For the text-containing cell, return its midpoint in (x, y) coordinate format. 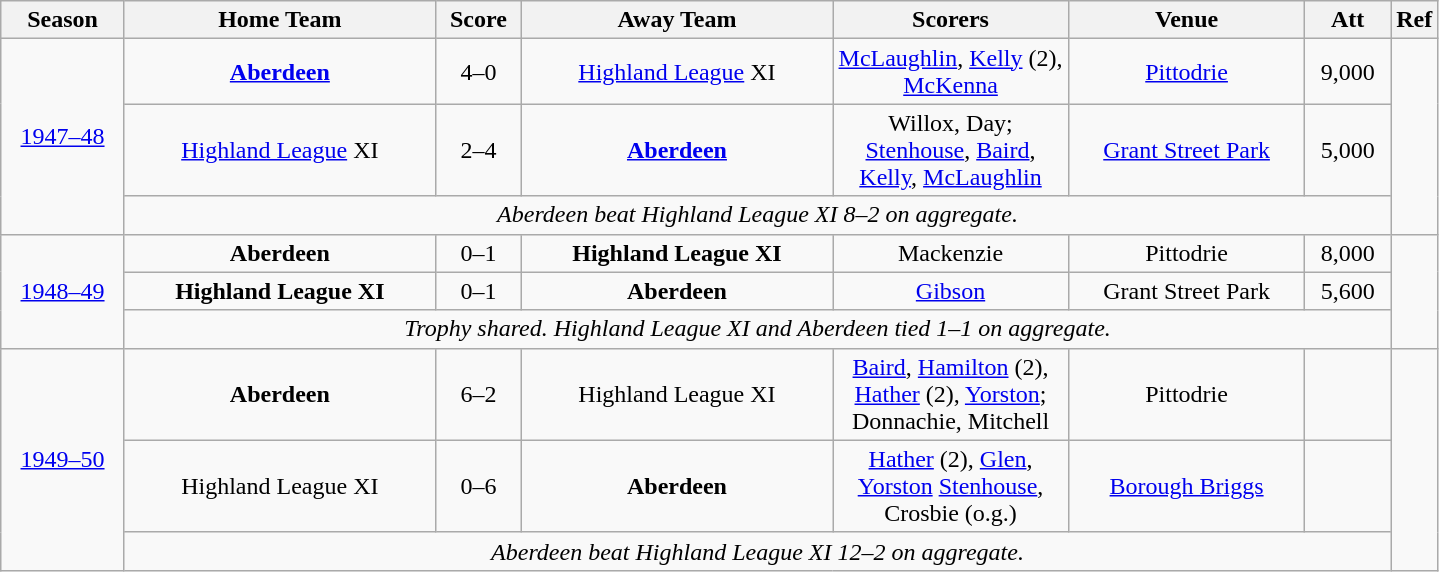
Score (478, 20)
Aberdeen beat Highland League XI 12–2 on aggregate. (757, 551)
Mackenzie (950, 253)
2–4 (478, 150)
Baird, Hamilton (2), Hather (2), Yorston; Donnachie, Mitchell (950, 394)
McLaughlin, Kelly (2), McKenna (950, 72)
Hather (2), Glen, Yorston Stenhouse, Crosbie (o.g.) (950, 486)
Trophy shared. Highland League XI and Aberdeen tied 1–1 on aggregate. (757, 329)
5,000 (1348, 150)
1948–49 (63, 291)
Willox, Day; Stenhouse, Baird, Kelly, McLaughlin (950, 150)
8,000 (1348, 253)
Home Team (280, 20)
0–6 (478, 486)
Venue (1187, 20)
4–0 (478, 72)
6–2 (478, 394)
Away Team (676, 20)
5,600 (1348, 291)
Gibson (950, 291)
Ref (1414, 20)
Season (63, 20)
Aberdeen beat Highland League XI 8–2 on aggregate. (757, 215)
1947–48 (63, 136)
Borough Briggs (1187, 486)
Scorers (950, 20)
Att (1348, 20)
1949–50 (63, 459)
9,000 (1348, 72)
